Provide the [x, y] coordinate of the cell's center where the given text is located.  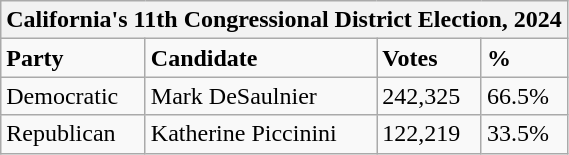
Republican [74, 134]
Mark DeSaulnier [261, 96]
Party [74, 58]
Democratic [74, 96]
122,219 [430, 134]
33.5% [524, 134]
California's 11th Congressional District Election, 2024 [284, 20]
Votes [430, 58]
% [524, 58]
Katherine Piccinini [261, 134]
242,325 [430, 96]
66.5% [524, 96]
Candidate [261, 58]
